Find where the given text appears and provide that cell's center as [X, Y] coordinate. 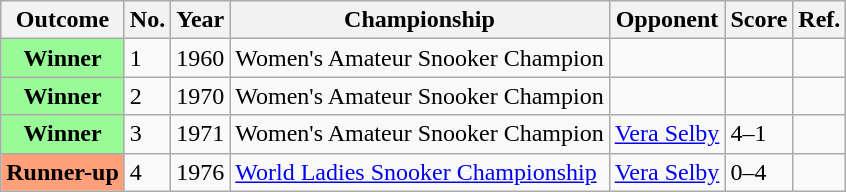
1 [147, 58]
3 [147, 134]
4 [147, 172]
Outcome [63, 20]
1971 [200, 134]
No. [147, 20]
Championship [420, 20]
4–1 [759, 134]
Opponent [667, 20]
World Ladies Snooker Championship [420, 172]
2 [147, 96]
Runner-up [63, 172]
0–4 [759, 172]
Score [759, 20]
1960 [200, 58]
Year [200, 20]
1976 [200, 172]
Ref. [820, 20]
1970 [200, 96]
